For the text-containing cell, return its midpoint in [x, y] coordinate format. 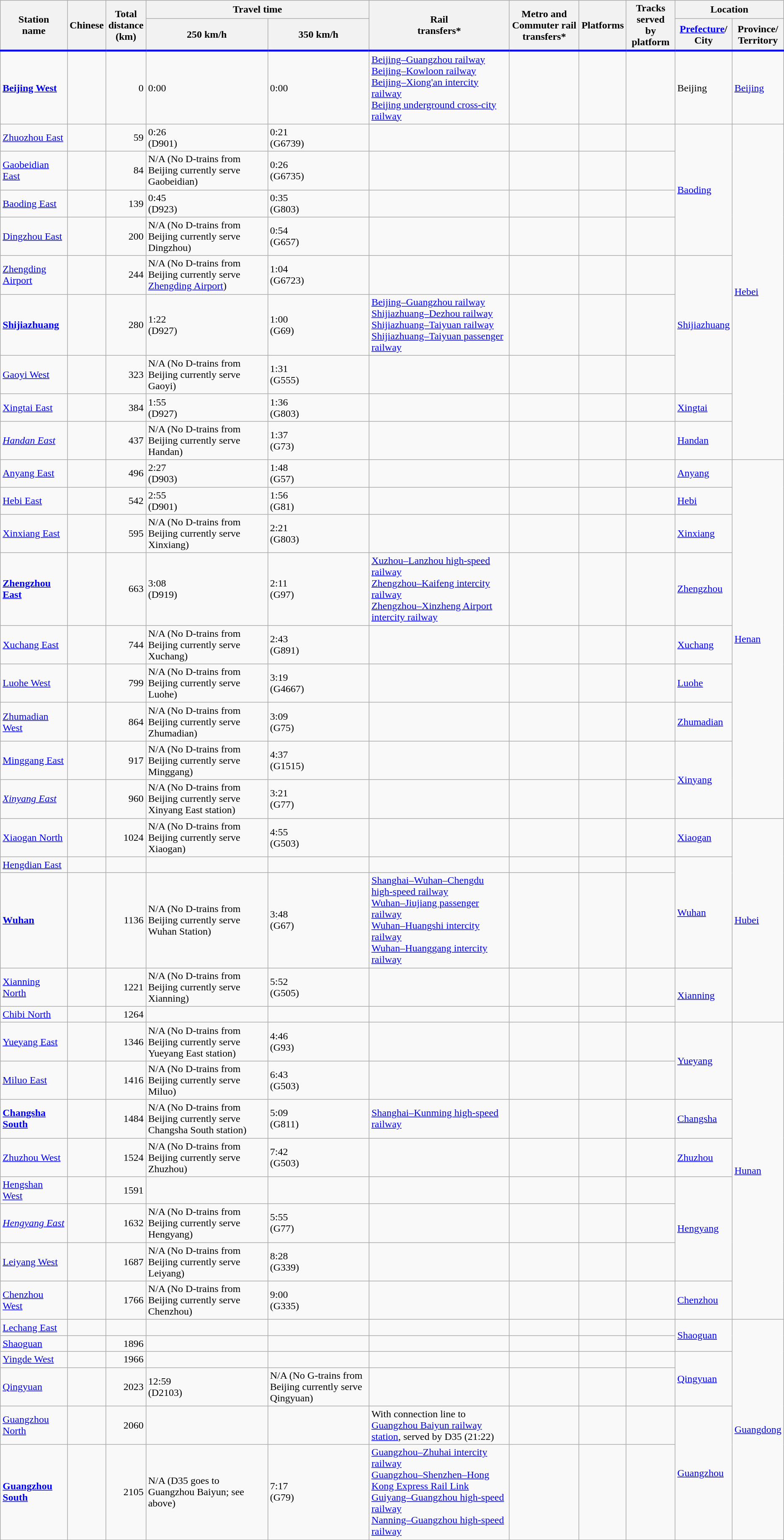
4:55(G503) [318, 837]
Luohe West [34, 683]
N/A (No D-trains from Beijing currently serve Gaoyi) [207, 375]
Location [730, 10]
3:08(D919) [207, 589]
799 [126, 683]
Xiaogan North [34, 837]
Zhuzhou [704, 1157]
Xuchang East [34, 645]
84 [126, 171]
Guangzhou [704, 1473]
Province/Territory [758, 35]
2:55(D901) [207, 500]
2:27(D903) [207, 473]
Beijing West [34, 87]
1524 [126, 1157]
Hebei [758, 292]
Chenzhou West [34, 1300]
Xinxiang East [34, 534]
2023 [126, 1387]
1416 [126, 1080]
Zhumadian West [34, 722]
1896 [126, 1344]
595 [126, 534]
Beijing–Guangzhou railwayShijiazhuang–Dezhou railwayShijiazhuang–Taiyuan railwayShijiazhuang–Taiyuan passenger railway [439, 325]
1966 [126, 1359]
N/A (No D-trains from Beijing currently serve Xinxiang) [207, 534]
N/A (No D-trains from Beijing currently serve Miluo) [207, 1080]
Stationname [34, 26]
N/A (No G-trains from Beijing currently serve Qingyuan) [318, 1387]
N/A (No D-trains from Beijing currently serve Minggang) [207, 760]
Hebi East [34, 500]
N/A (No D-trains from Beijing currently serve Zhuzhou) [207, 1157]
N/A (No D-trains from Beijing currently serve Hengyang) [207, 1223]
Xinxiang [704, 534]
Hunan [758, 1171]
496 [126, 473]
1:36(G803) [318, 407]
N/A (No D-trains from Beijing currently serve Zhengding Airport) [207, 275]
744 [126, 645]
Totaldistance(km) [126, 26]
8:28(G339) [318, 1262]
N/A (D35 goes to Guangzhou Baiyun; see above) [207, 1492]
Zhuozhou East [34, 137]
Xiaogan [704, 837]
1:48(G57) [318, 473]
Handan East [34, 440]
244 [126, 275]
Yueyang East [34, 1041]
Platforms [603, 26]
Guangdong [758, 1429]
4:46(G93) [318, 1041]
Zhumadian [704, 722]
Guangzhou South [34, 1492]
3:19(G4667) [318, 683]
280 [126, 325]
2:43(G891) [318, 645]
6:43(G503) [318, 1080]
350 km/h [318, 35]
2:11(G97) [318, 589]
Hengyang East [34, 1223]
Zhengzhou East [34, 589]
With connection line to Guangzhou Baiyun railway station, served by D35 (21:22) [439, 1425]
Dingzhou East [34, 236]
N/A (No D-trains from Beijing currently serve Handan) [207, 440]
Anyang [704, 473]
Henan [758, 639]
Shanghai–Kunming high-speed railway [439, 1119]
3:09(G75) [318, 722]
5:52(G505) [318, 987]
Changsha South [34, 1119]
1:55(D927) [207, 407]
N/A (No D-trains from Beijing currently serve Gaobeidian) [207, 171]
5:09(G811) [318, 1119]
2:21(G803) [318, 534]
Minggang East [34, 760]
N/A (No D-trains from Beijing currently serve Wuhan Station) [207, 920]
59 [126, 137]
542 [126, 500]
Anyang East [34, 473]
384 [126, 407]
Hebi [704, 500]
139 [126, 204]
Xianning North [34, 987]
1591 [126, 1191]
Xuchang [704, 645]
N/A (No D-trains from Beijing currently serve Chenzhou) [207, 1300]
7:42(G503) [318, 1157]
Xingtai [704, 407]
1024 [126, 837]
4:37(G1515) [318, 760]
12:59(D2103) [207, 1387]
Chenzhou [704, 1300]
Handan [704, 440]
N/A (No D-trains from Beijing currently serve Xiaogan) [207, 837]
3:48(G67) [318, 920]
N/A (No D-trains from Beijing currently serve Xinyang East station) [207, 799]
1:00(G69) [318, 325]
Gaoyi West [34, 375]
0:26(G6735) [318, 171]
Lechang East [34, 1328]
Hengyang [704, 1229]
7:17(G79) [318, 1492]
1:56(G81) [318, 500]
N/A (No D-trains from Beijing currently serve Zhumadian) [207, 722]
Yingde West [34, 1359]
N/A (No D-trains from Beijing currently serve Yueyang East station) [207, 1041]
N/A (No D-trains from Beijing currently serve Xuchang) [207, 645]
0:21(G6739) [318, 137]
200 [126, 236]
Chibi North [34, 1014]
Xinyang East [34, 799]
Shanghai–Wuhan–Chengdu high-speed railwayWuhan–Jiujiang passenger railwayWuhan–Huangshi intercity railwayWuhan–Huanggang intercity railway [439, 920]
1687 [126, 1262]
2060 [126, 1425]
9:00(G335) [318, 1300]
2105 [126, 1492]
Chinese [87, 26]
N/A (No D-trains from Beijing currently serve Dingzhou) [207, 236]
1264 [126, 1014]
Zhengding Airport [34, 275]
Hubei [758, 920]
Baoding East [34, 204]
Gaobeidian East [34, 171]
N/A (No D-trains from Beijing currently serve Xianning) [207, 987]
N/A (No D-trains from Beijing currently serve Leiyang) [207, 1262]
Leiyang West [34, 1262]
N/A (No D-trains from Beijing currently serve Changsha South station) [207, 1119]
1766 [126, 1300]
1484 [126, 1119]
Xianning [704, 995]
1:04(G6723) [318, 275]
Hengshan West [34, 1191]
917 [126, 760]
Zhuzhou West [34, 1157]
0:26(D901) [207, 137]
Metro and Commuter railtransfers* [544, 26]
Travel time [257, 10]
5:55(G77) [318, 1223]
Changsha [704, 1119]
864 [126, 722]
0:35(G803) [318, 204]
Miluo East [34, 1080]
Beijing–Guangzhou railwayBeijing–Kowloon railwayBeijing–Xiong'an intercity railwayBeijing underground cross-city railway [439, 87]
Tracks servedby platform [651, 26]
1346 [126, 1041]
Hengdian East [34, 865]
Zhengzhou [704, 589]
663 [126, 589]
Xingtai East [34, 407]
1:22(D927) [207, 325]
3:21(G77) [318, 799]
Railtransfers* [439, 26]
323 [126, 375]
0:54(G657) [318, 236]
1:37(G73) [318, 440]
437 [126, 440]
N/A (No D-trains from Beijing currently serve Luohe) [207, 683]
Yueyang [704, 1061]
Baoding [704, 190]
Guangzhou North [34, 1425]
0 [126, 87]
1632 [126, 1223]
250 km/h [207, 35]
Xuzhou–Lanzhou high-speed railwayZhengzhou–Kaifeng intercity railwayZhengzhou–Xinzheng Airport intercity railway [439, 589]
1221 [126, 987]
1:31(G555) [318, 375]
960 [126, 799]
0:45(D923) [207, 204]
Luohe [704, 683]
Xinyang [704, 780]
Prefecture/City [704, 35]
1136 [126, 920]
